Detect which cell encompasses the target text, then output its (x, y) center coordinate. 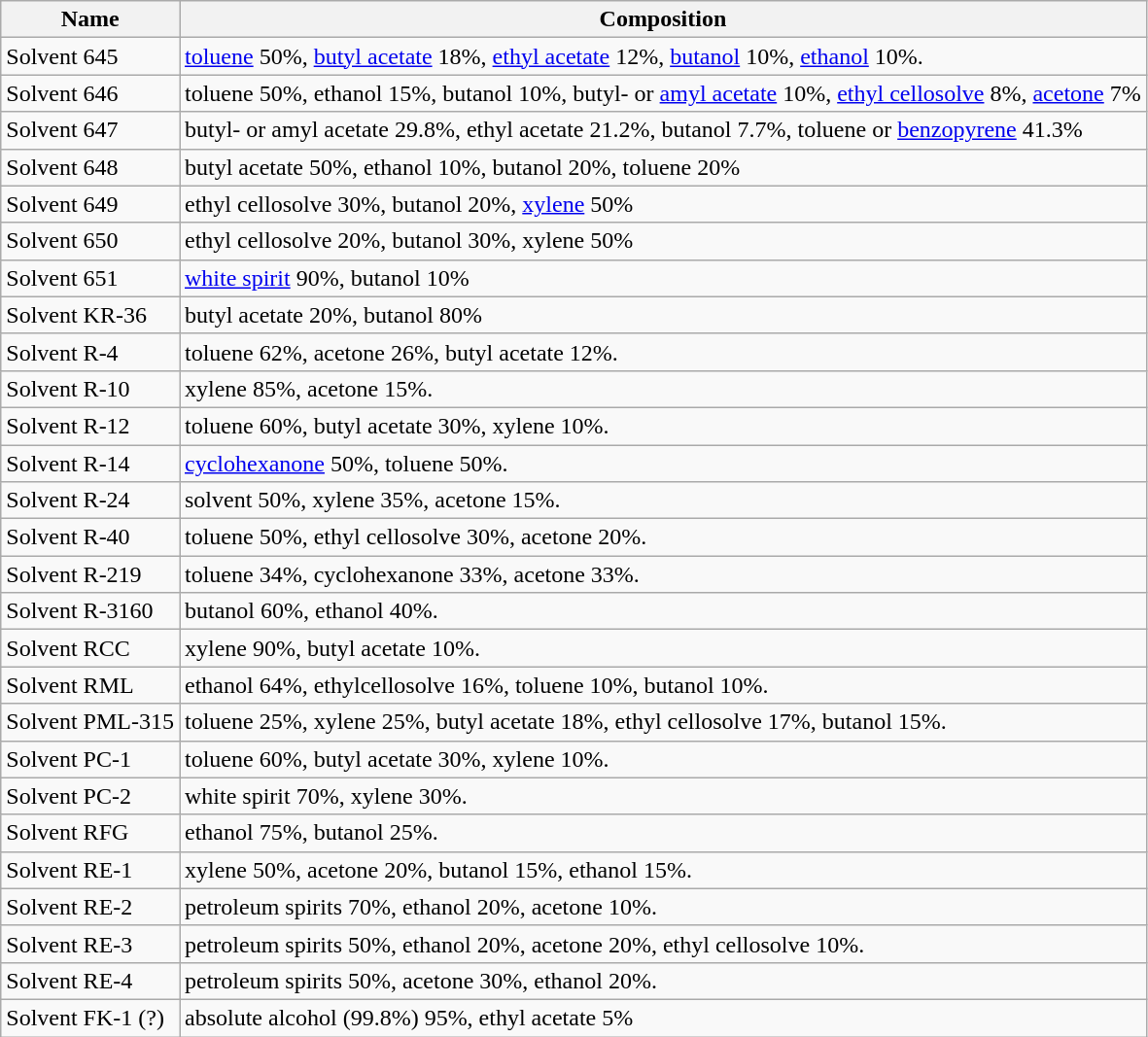
toluene 50%, ethyl cellosolve 30%, acetone 20%. (663, 537)
toluene 62%, acetone 26%, butyl acetate 12%. (663, 352)
ethyl cellosolve 30%, butanol 20%, xylene 50% (663, 204)
butyl acetate 50%, ethanol 10%, butanol 20%, toluene 20% (663, 167)
toluene 50%, butyl acetate 18%, ethyl acetate 12%, butanol 10%, ethanol 10%. (663, 56)
Solvent 648 (90, 167)
butyl- or amyl acetate 29.8%, ethyl acetate 21.2%, butanol 7.7%, toluene or benzopyrene 41.3% (663, 130)
Composition (663, 19)
Solvent R-14 (90, 464)
Solvent R-219 (90, 574)
Solvent R-10 (90, 389)
Solvent PML-315 (90, 722)
white spirit 90%, butanol 10% (663, 278)
Solvent RML (90, 685)
absolute alcohol (99.8%) 95%, ethyl acetate 5% (663, 1018)
Solvent 650 (90, 241)
petroleum spirits 70%, ethanol 20%, acetone 10%. (663, 907)
toluene 50%, ethanol 15%, butanol 10%, butyl- or amyl acetate 10%, ethyl cellosolve 8%, acetone 7% (663, 93)
solvent 50%, xylene 35%, acetone 15%. (663, 501)
Solvent R-24 (90, 501)
Solvent R-3160 (90, 611)
Solvent R-4 (90, 352)
Solvent 651 (90, 278)
Solvent 647 (90, 130)
cyclohexanone 50%, toluene 50%. (663, 464)
xylene 50%, acetone 20%, butanol 15%, ethanol 15%. (663, 870)
Solvent KR-36 (90, 315)
xylene 85%, acetone 15%. (663, 389)
Solvent 645 (90, 56)
ethanol 64%, ethylcellosolve 16%, toluene 10%, butanol 10%. (663, 685)
Solvent PC-1 (90, 759)
white spirit 70%, xylene 30%. (663, 796)
Solvent FK-1 (?) (90, 1018)
toluene 25%, xylene 25%, butyl acetate 18%, ethyl cellosolve 17%, butanol 15%. (663, 722)
Solvent R-12 (90, 426)
ethyl cellosolve 20%, butanol 30%, xylene 50% (663, 241)
Solvent 649 (90, 204)
butyl acetate 20%, butanol 80% (663, 315)
Solvent RE-2 (90, 907)
petroleum spirits 50%, ethanol 20%, acetone 20%, ethyl cellosolve 10%. (663, 944)
butanol 60%, ethanol 40%. (663, 611)
xylene 90%, butyl acetate 10%. (663, 648)
Name (90, 19)
Solvent RE-1 (90, 870)
Solvent 646 (90, 93)
Solvent R-40 (90, 537)
ethanol 75%, butanol 25%. (663, 833)
Solvent RCC (90, 648)
petroleum spirits 50%, acetone 30%, ethanol 20%. (663, 981)
Solvent PC-2 (90, 796)
Solvent RFG (90, 833)
Solvent RE-3 (90, 944)
Solvent RE-4 (90, 981)
toluene 34%, cyclohexanone 33%, acetone 33%. (663, 574)
